Detect which cell encompasses the target text, then output its [X, Y] center coordinate. 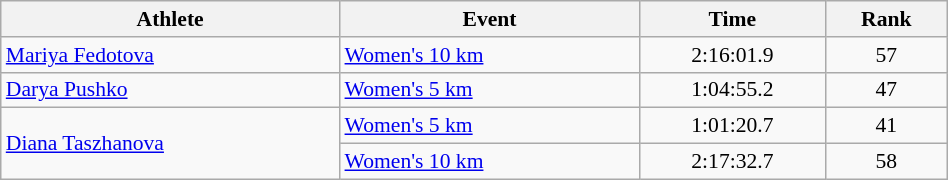
1:01:20.7 [732, 126]
Rank [886, 19]
41 [886, 126]
Darya Pushko [170, 90]
2:17:32.7 [732, 162]
Event [490, 19]
Athlete [170, 19]
2:16:01.9 [732, 55]
Mariya Fedotova [170, 55]
47 [886, 90]
1:04:55.2 [732, 90]
Diana Taszhanova [170, 144]
58 [886, 162]
Time [732, 19]
57 [886, 55]
